For the text-containing cell, return its midpoint in (x, y) coordinate format. 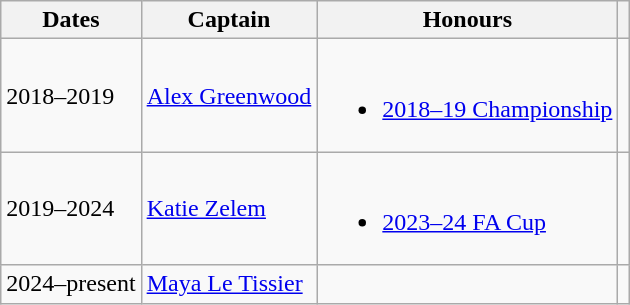
Alex Greenwood (229, 96)
Dates (71, 20)
Katie Zelem (229, 208)
Honours (468, 20)
Captain (229, 20)
2019–2024 (71, 208)
2018–19 Championship (468, 96)
2024–present (71, 284)
2018–2019 (71, 96)
2023–24 FA Cup (468, 208)
Maya Le Tissier (229, 284)
